Extract the (x, y) coordinate from the center of the cell holding the provided text.  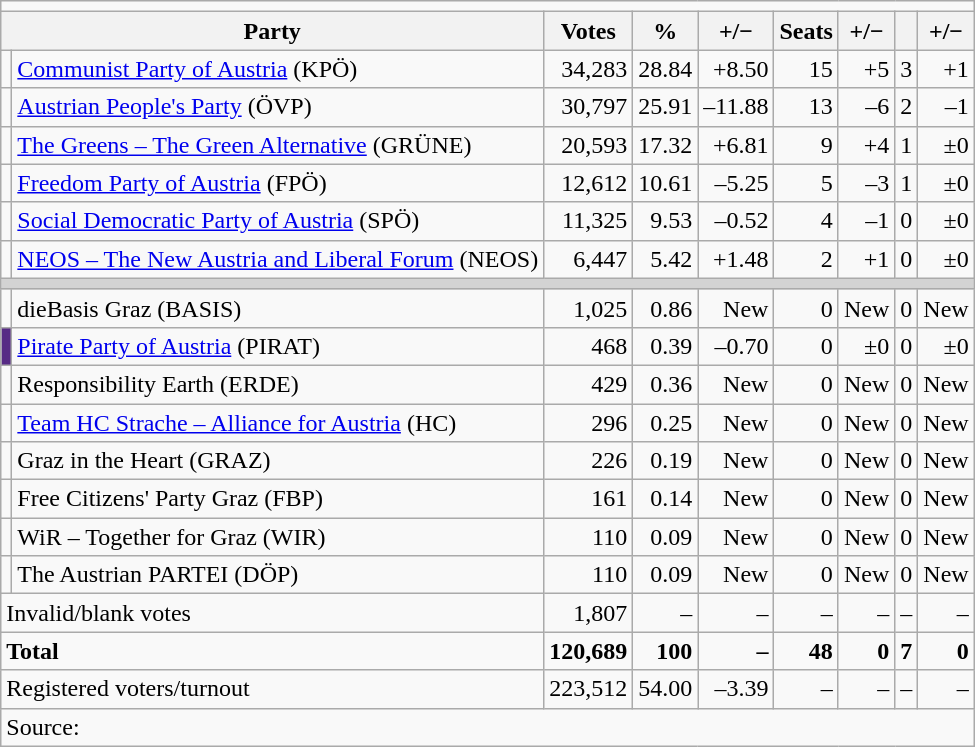
429 (588, 384)
100 (666, 651)
The Austrian PARTEI (DÖP) (278, 575)
5 (806, 183)
3 (906, 69)
11,325 (588, 221)
Registered voters/turnout (272, 689)
226 (588, 461)
7 (906, 651)
34,283 (588, 69)
–0.52 (736, 221)
Seats (806, 31)
9.53 (666, 221)
0.39 (666, 346)
dieBasis Graz (BASIS) (278, 308)
WiR – Together for Graz (WIR) (278, 537)
6,447 (588, 259)
–11.88 (736, 107)
1,807 (588, 613)
15 (806, 69)
Team HC Strache – Alliance for Austria (HC) (278, 423)
+8.50 (736, 69)
Votes (588, 31)
–3 (866, 183)
Austrian People's Party (ÖVP) (278, 107)
54.00 (666, 689)
28.84 (666, 69)
48 (806, 651)
+4 (866, 145)
–0.70 (736, 346)
Total (272, 651)
1,025 (588, 308)
0.25 (666, 423)
0.86 (666, 308)
+5 (866, 69)
–5.25 (736, 183)
25.91 (666, 107)
NEOS – The New Austria and Liberal Forum (NEOS) (278, 259)
161 (588, 499)
Responsibility Earth (ERDE) (278, 384)
+1.48 (736, 259)
5.42 (666, 259)
Communist Party of Austria (KPÖ) (278, 69)
+6.81 (736, 145)
20,593 (588, 145)
30,797 (588, 107)
9 (806, 145)
Graz in the Heart (GRAZ) (278, 461)
Freedom Party of Austria (FPÖ) (278, 183)
% (666, 31)
10.61 (666, 183)
Free Citizens' Party Graz (FBP) (278, 499)
12,612 (588, 183)
468 (588, 346)
17.32 (666, 145)
Social Democratic Party of Austria (SPÖ) (278, 221)
Invalid/blank votes (272, 613)
0.36 (666, 384)
Pirate Party of Austria (PIRAT) (278, 346)
4 (806, 221)
–6 (866, 107)
Source: (488, 727)
223,512 (588, 689)
13 (806, 107)
The Greens – The Green Alternative (GRÜNE) (278, 145)
–3.39 (736, 689)
296 (588, 423)
120,689 (588, 651)
0.19 (666, 461)
0.14 (666, 499)
Party (272, 31)
